Scan for the cell matching the given text and deliver its (x, y) coordinate at center. 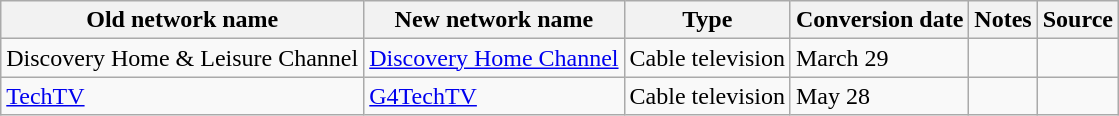
Discovery Home Channel (494, 58)
Source (1078, 20)
May 28 (879, 96)
March 29 (879, 58)
Conversion date (879, 20)
Discovery Home & Leisure Channel (182, 58)
TechTV (182, 96)
Notes (1003, 20)
G4TechTV (494, 96)
Type (707, 20)
Old network name (182, 20)
New network name (494, 20)
